Find where the given text appears and provide that cell's center as [x, y] coordinate. 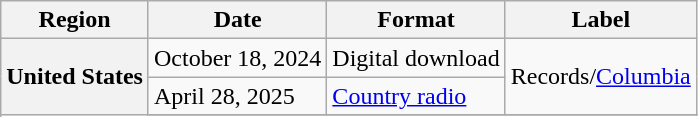
October 18, 2024 [237, 58]
Format [416, 20]
April 28, 2025 [237, 96]
Records/Columbia [600, 77]
Country radio [416, 96]
Digital download [416, 58]
Date [237, 20]
Label [600, 20]
United States [75, 77]
Region [75, 20]
